For the text-containing cell, return its midpoint in (x, y) coordinate format. 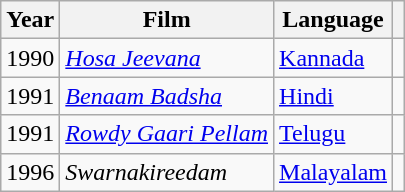
Benaam Badsha (167, 96)
Malayalam (334, 172)
Telugu (334, 134)
Language (334, 20)
Hosa Jeevana (167, 58)
Film (167, 20)
Kannada (334, 58)
1996 (30, 172)
1990 (30, 58)
Swarnakireedam (167, 172)
Rowdy Gaari Pellam (167, 134)
Year (30, 20)
Hindi (334, 96)
